Locate the cell with the specified text and output its (X, Y) center coordinate. 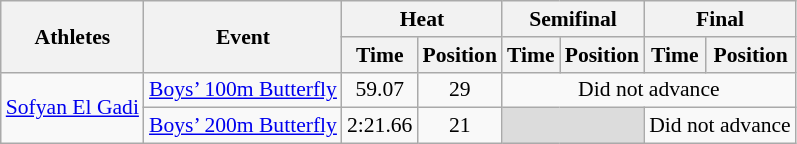
Boys’ 200m Butterfly (243, 126)
Sofyan El Gadi (72, 108)
Boys’ 100m Butterfly (243, 90)
Semifinal (573, 19)
21 (459, 126)
59.07 (380, 90)
Athletes (72, 36)
Event (243, 36)
2:21.66 (380, 126)
Heat (422, 19)
Final (720, 19)
29 (459, 90)
